Identify which cell holds the provided text, then report its [X, Y] central coordinate. 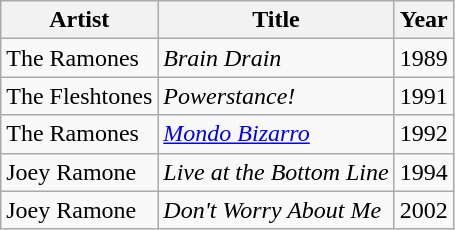
Artist [80, 20]
1992 [424, 134]
Powerstance! [276, 96]
Don't Worry About Me [276, 210]
1989 [424, 58]
1991 [424, 96]
Mondo Bizarro [276, 134]
Live at the Bottom Line [276, 172]
Brain Drain [276, 58]
2002 [424, 210]
1994 [424, 172]
Year [424, 20]
Title [276, 20]
The Fleshtones [80, 96]
